Provide the [x, y] coordinate of the cell's center where the given text is located.  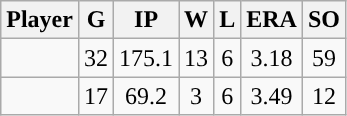
12 [324, 96]
G [96, 20]
175.1 [146, 58]
3 [196, 96]
13 [196, 58]
69.2 [146, 96]
3.49 [272, 96]
3.18 [272, 58]
W [196, 20]
IP [146, 20]
L [228, 20]
32 [96, 58]
SO [324, 20]
Player [40, 20]
ERA [272, 20]
59 [324, 58]
17 [96, 96]
